Find where the given text appears and provide that cell's center as (X, Y) coordinate. 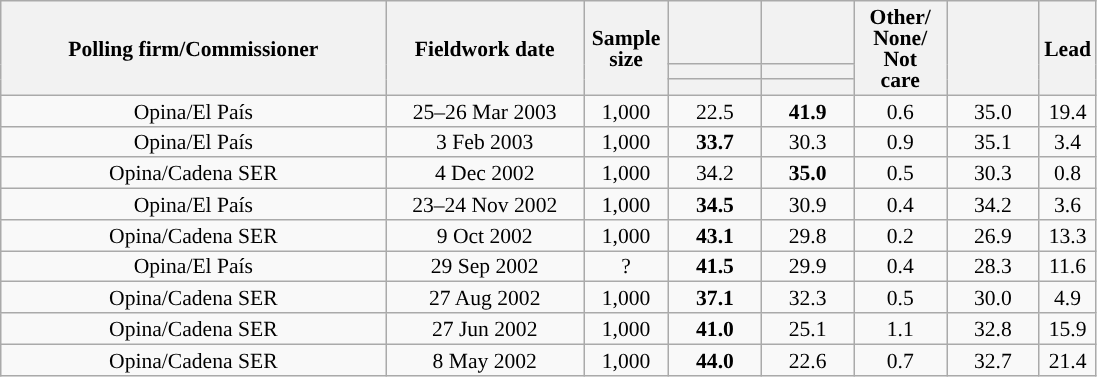
25.1 (808, 328)
27 Aug 2002 (485, 298)
28.3 (992, 266)
32.7 (992, 360)
21.4 (1068, 360)
? (626, 266)
19.4 (1068, 110)
26.9 (992, 236)
1.1 (900, 328)
25–26 Mar 2003 (485, 110)
4.9 (1068, 298)
0.9 (900, 142)
4 Dec 2002 (485, 174)
8 May 2002 (485, 360)
43.1 (716, 236)
Lead (1068, 48)
3 Feb 2003 (485, 142)
0.8 (1068, 174)
41.9 (808, 110)
32.3 (808, 298)
22.5 (716, 110)
11.6 (1068, 266)
41.0 (716, 328)
Sample size (626, 48)
13.3 (1068, 236)
29.8 (808, 236)
33.7 (716, 142)
30.0 (992, 298)
Other/None/Notcare (900, 48)
27 Jun 2002 (485, 328)
0.6 (900, 110)
22.6 (808, 360)
41.5 (716, 266)
34.5 (716, 204)
32.8 (992, 328)
0.7 (900, 360)
3.4 (1068, 142)
23–24 Nov 2002 (485, 204)
44.0 (716, 360)
0.2 (900, 236)
30.9 (808, 204)
15.9 (1068, 328)
9 Oct 2002 (485, 236)
37.1 (716, 298)
Polling firm/Commissioner (194, 48)
3.6 (1068, 204)
Fieldwork date (485, 48)
35.1 (992, 142)
29.9 (808, 266)
29 Sep 2002 (485, 266)
